From the cell containing the given text, extract its center point as [x, y] coordinate. 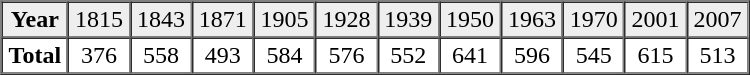
1939 [408, 20]
376 [99, 56]
576 [346, 56]
1928 [346, 20]
1970 [594, 20]
1843 [161, 20]
615 [656, 56]
1815 [99, 20]
596 [532, 56]
584 [285, 56]
545 [594, 56]
1905 [285, 20]
Year [36, 20]
641 [470, 56]
1963 [532, 20]
2007 [717, 20]
552 [408, 56]
558 [161, 56]
1871 [223, 20]
2001 [656, 20]
493 [223, 56]
Total [36, 56]
1950 [470, 20]
513 [717, 56]
